Provide the (X, Y) coordinate of the cell's center where the given text is located.  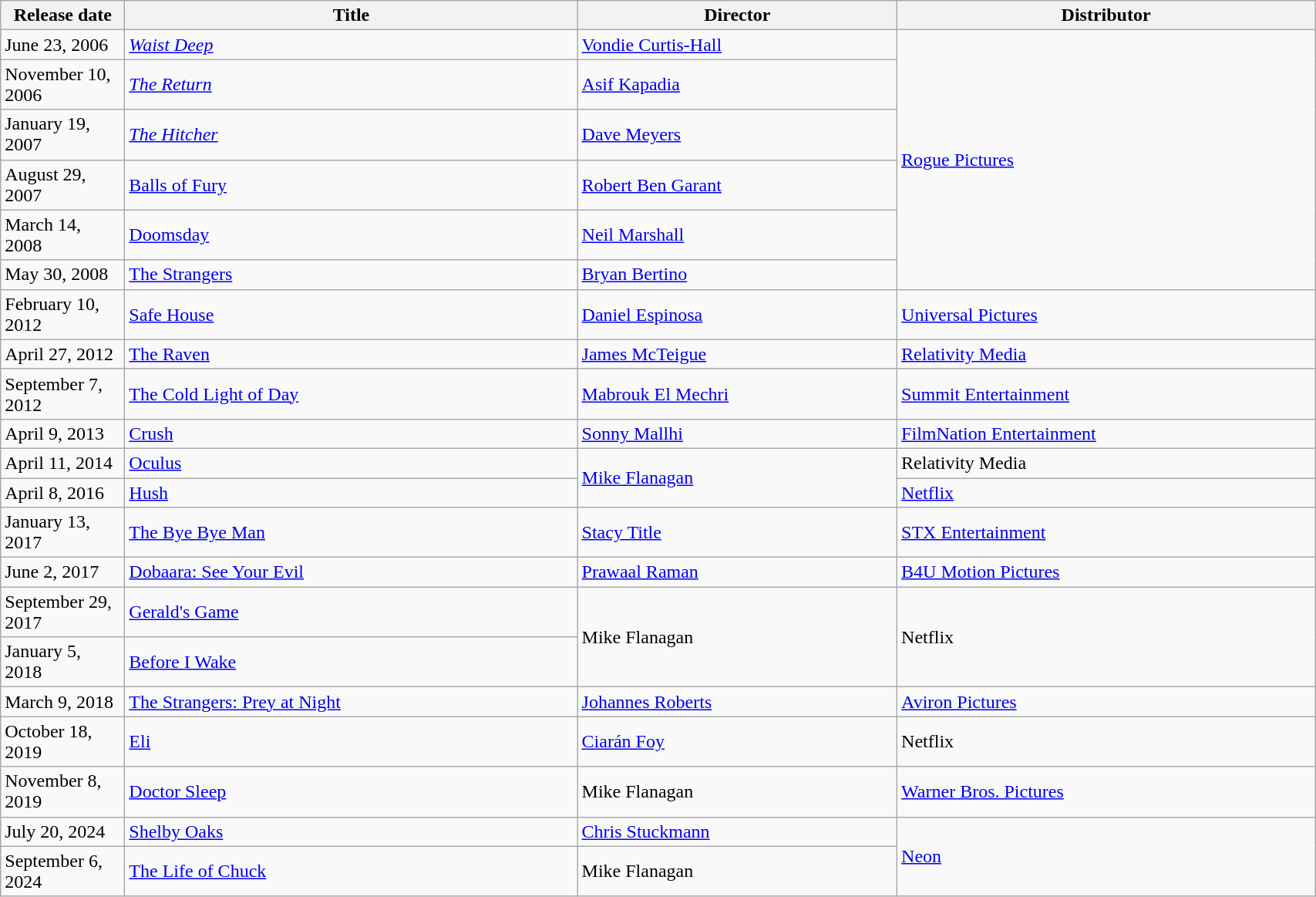
Distributor (1106, 15)
Johannes Roberts (737, 702)
FilmNation Entertainment (1106, 433)
September 29, 2017 (63, 612)
Asif Kapadia (737, 85)
April 27, 2012 (63, 354)
Waist Deep (352, 45)
January 13, 2017 (63, 532)
Ciarán Foy (737, 742)
Shelby Oaks (352, 831)
STX Entertainment (1106, 532)
The Raven (352, 354)
November 8, 2019 (63, 791)
June 23, 2006 (63, 45)
Dave Meyers (737, 134)
Mabrouk El Mechri (737, 393)
Gerald's Game (352, 612)
The Hitcher (352, 134)
Robert Ben Garant (737, 185)
Safe House (352, 315)
Doomsday (352, 234)
October 18, 2019 (63, 742)
Doctor Sleep (352, 791)
Hush (352, 493)
Rogue Pictures (1106, 160)
Eli (352, 742)
Bryan Bertino (737, 275)
August 29, 2007 (63, 185)
November 10, 2006 (63, 85)
May 30, 2008 (63, 275)
Universal Pictures (1106, 315)
February 10, 2012 (63, 315)
Vondie Curtis-Hall (737, 45)
Neil Marshall (737, 234)
Sonny Mallhi (737, 433)
April 9, 2013 (63, 433)
Summit Entertainment (1106, 393)
Aviron Pictures (1106, 702)
Daniel Espinosa (737, 315)
Chris Stuckmann (737, 831)
Crush (352, 433)
The Strangers (352, 275)
Balls of Fury (352, 185)
Dobaara: See Your Evil (352, 572)
January 5, 2018 (63, 662)
September 6, 2024 (63, 872)
Stacy Title (737, 532)
James McTeigue (737, 354)
April 11, 2014 (63, 463)
March 14, 2008 (63, 234)
Oculus (352, 463)
The Cold Light of Day (352, 393)
The Strangers: Prey at Night (352, 702)
The Life of Chuck (352, 872)
The Return (352, 85)
April 8, 2016 (63, 493)
Before I Wake (352, 662)
September 7, 2012 (63, 393)
Neon (1106, 856)
Release date (63, 15)
January 19, 2007 (63, 134)
Title (352, 15)
Prawaal Raman (737, 572)
March 9, 2018 (63, 702)
June 2, 2017 (63, 572)
July 20, 2024 (63, 831)
Warner Bros. Pictures (1106, 791)
The Bye Bye Man (352, 532)
Director (737, 15)
B4U Motion Pictures (1106, 572)
